From the cell containing the given text, extract its center point as [X, Y] coordinate. 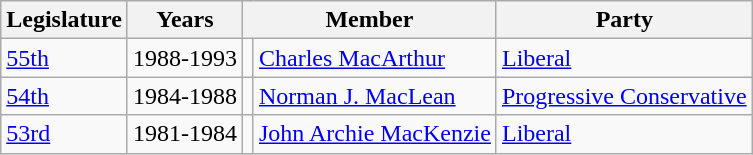
John Archie MacKenzie [374, 134]
1988-1993 [184, 58]
54th [64, 96]
Charles MacArthur [374, 58]
1984-1988 [184, 96]
55th [64, 58]
53rd [64, 134]
Member [369, 20]
1981-1984 [184, 134]
Years [184, 20]
Progressive Conservative [624, 96]
Norman J. MacLean [374, 96]
Party [624, 20]
Legislature [64, 20]
